Output the [x, y] coordinate of the center of the cell containing the given text.  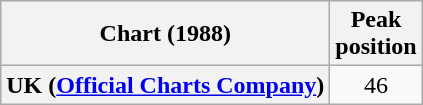
Peakposition [376, 34]
46 [376, 85]
Chart (1988) [166, 34]
UK (Official Charts Company) [166, 85]
